From the cell containing the given text, extract its center point as (x, y) coordinate. 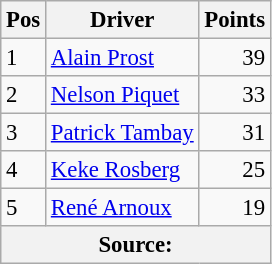
3 (24, 133)
Points (234, 20)
Nelson Piquet (122, 95)
Driver (122, 20)
Alain Prost (122, 58)
René Arnoux (122, 208)
Keke Rosberg (122, 170)
31 (234, 133)
39 (234, 58)
19 (234, 208)
2 (24, 95)
33 (234, 95)
4 (24, 170)
25 (234, 170)
Source: (136, 245)
1 (24, 58)
5 (24, 208)
Pos (24, 20)
Patrick Tambay (122, 133)
